Extract the (X, Y) coordinate from the center of the cell holding the provided text.  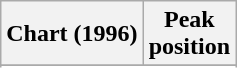
Peakposition (189, 34)
Chart (1996) (72, 34)
